Return (x, y) of the center of cell containing provided text 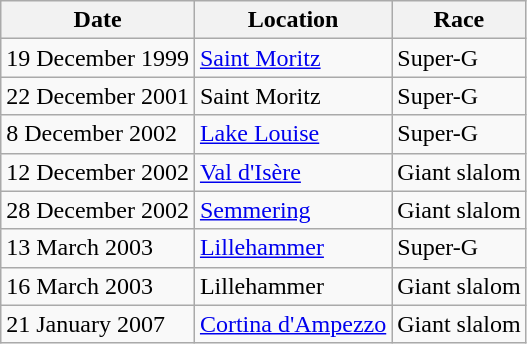
Cortina d'Ampezzo (292, 324)
Semmering (292, 210)
Date (98, 20)
Location (292, 20)
Lake Louise (292, 134)
13 March 2003 (98, 248)
28 December 2002 (98, 210)
22 December 2001 (98, 96)
12 December 2002 (98, 172)
19 December 1999 (98, 58)
21 January 2007 (98, 324)
8 December 2002 (98, 134)
Race (459, 20)
Val d'Isère (292, 172)
16 March 2003 (98, 286)
